Return [x, y] of the center of cell containing provided text 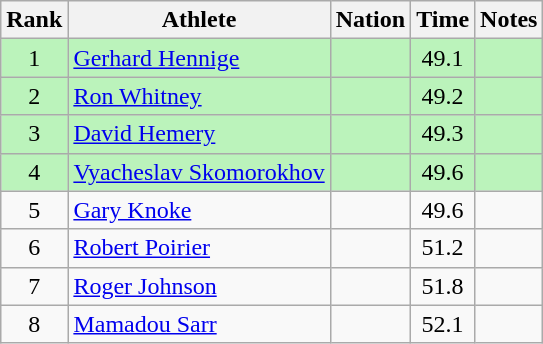
Gerhard Hennige [199, 58]
49.3 [443, 134]
51.2 [443, 248]
2 [34, 96]
7 [34, 286]
5 [34, 210]
Rank [34, 20]
6 [34, 248]
49.2 [443, 96]
4 [34, 172]
Athlete [199, 20]
8 [34, 324]
52.1 [443, 324]
49.1 [443, 58]
Ron Whitney [199, 96]
51.8 [443, 286]
1 [34, 58]
Nation [370, 20]
Time [443, 20]
Gary Knoke [199, 210]
Mamadou Sarr [199, 324]
Roger Johnson [199, 286]
Vyacheslav Skomorokhov [199, 172]
3 [34, 134]
Notes [509, 20]
David Hemery [199, 134]
Robert Poirier [199, 248]
